Scan for the cell matching the given text and deliver its [x, y] coordinate at center. 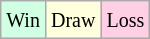
Loss [126, 20]
Win [24, 20]
Draw [72, 20]
